Scan for the cell matching the given text and deliver its (x, y) coordinate at center. 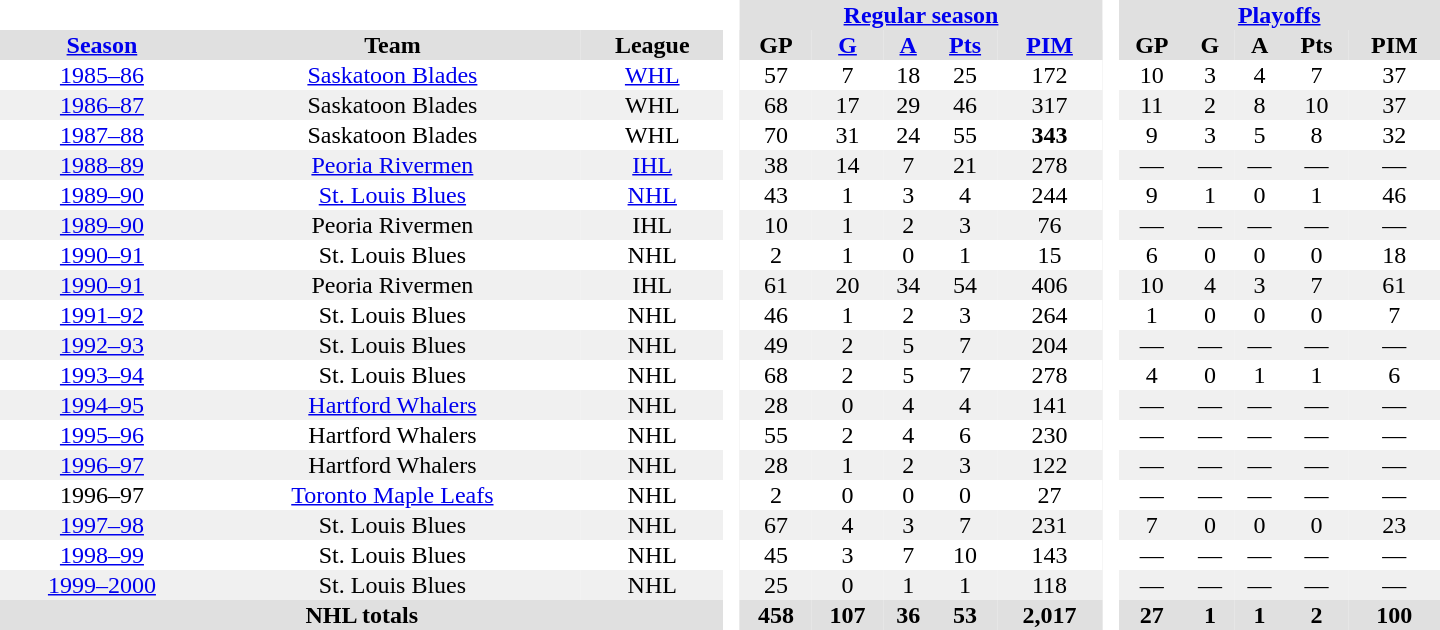
Season (102, 45)
17 (848, 105)
1988–89 (102, 165)
143 (1050, 555)
1987–88 (102, 135)
1998–99 (102, 555)
1994–95 (102, 405)
70 (776, 135)
Team (392, 45)
100 (1394, 615)
53 (965, 615)
Regular season (921, 15)
1992–93 (102, 345)
1997–98 (102, 525)
24 (908, 135)
2,017 (1050, 615)
264 (1050, 315)
107 (848, 615)
29 (908, 105)
1993–94 (102, 375)
54 (965, 285)
1985–86 (102, 75)
57 (776, 75)
317 (1050, 105)
NHL totals (362, 615)
43 (776, 195)
204 (1050, 345)
32 (1394, 135)
14 (848, 165)
406 (1050, 285)
1999–2000 (102, 585)
49 (776, 345)
23 (1394, 525)
244 (1050, 195)
231 (1050, 525)
1995–96 (102, 435)
45 (776, 555)
458 (776, 615)
67 (776, 525)
31 (848, 135)
118 (1050, 585)
11 (1152, 105)
League (652, 45)
122 (1050, 465)
15 (1050, 255)
141 (1050, 405)
34 (908, 285)
172 (1050, 75)
230 (1050, 435)
1986–87 (102, 105)
38 (776, 165)
Playoffs (1279, 15)
1991–92 (102, 315)
76 (1050, 225)
36 (908, 615)
20 (848, 285)
343 (1050, 135)
21 (965, 165)
Toronto Maple Leafs (392, 495)
